Locate the cell with the specified text and output its [x, y] center coordinate. 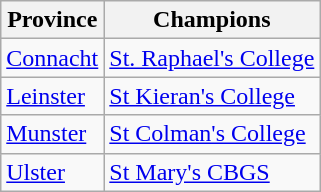
Ulster [52, 172]
Champions [212, 20]
Province [52, 20]
St. Raphael's College [212, 58]
St Kieran's College [212, 96]
Leinster [52, 96]
St Mary's CBGS [212, 172]
Munster [52, 134]
St Colman's College [212, 134]
Connacht [52, 58]
